Find where the given text appears and provide that cell's center as [x, y] coordinate. 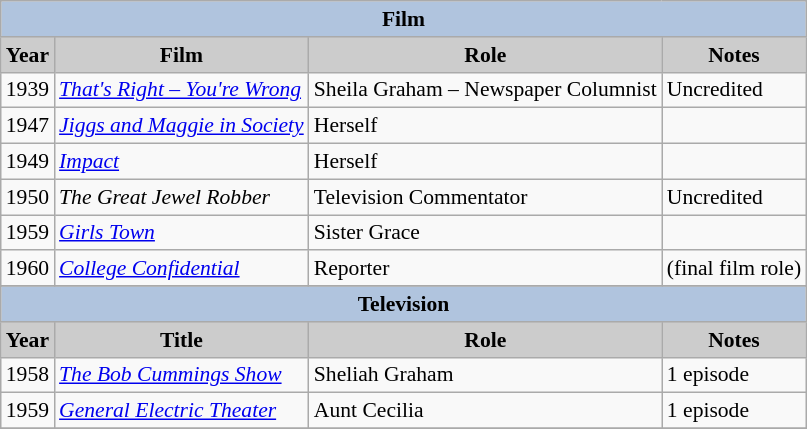
Impact [182, 162]
Jiggs and Maggie in Society [182, 126]
1947 [28, 126]
That's Right – You're Wrong [182, 90]
Television Commentator [486, 197]
1949 [28, 162]
1950 [28, 197]
Television [404, 304]
1958 [28, 375]
Sheila Graham – Newspaper Columnist [486, 90]
(final film role) [734, 269]
Title [182, 340]
The Bob Cummings Show [182, 375]
1960 [28, 269]
General Electric Theater [182, 411]
The Great Jewel Robber [182, 197]
College Confidential [182, 269]
Girls Town [182, 233]
Reporter [486, 269]
Aunt Cecilia [486, 411]
1939 [28, 90]
Sister Grace [486, 233]
Sheliah Graham [486, 375]
